Search for the cell housing the specified text and yield its [x, y] center coordinate. 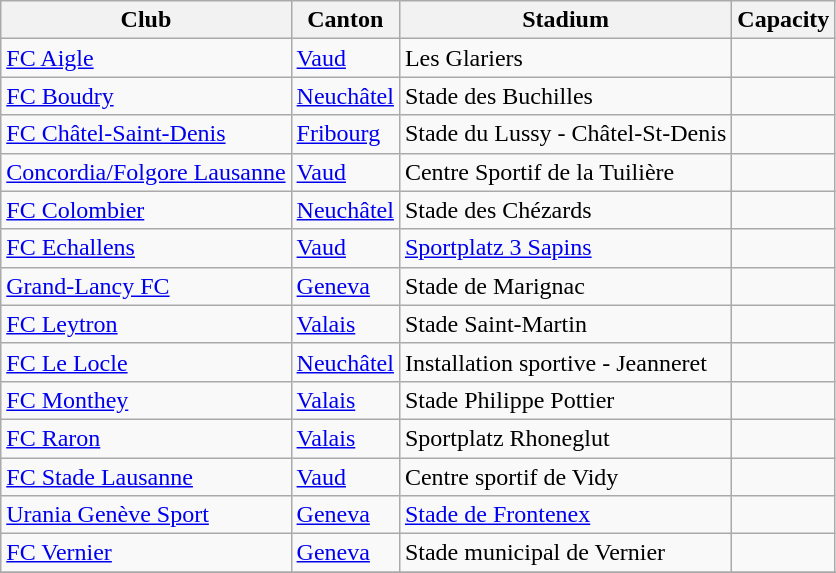
Club [146, 20]
Stadium [565, 20]
Stade des Buchilles [565, 96]
Stade Philippe Pottier [565, 400]
Grand-Lancy FC [146, 286]
Stade de Frontenex [565, 515]
Installation sportive - Jeanneret [565, 362]
FC Stade Lausanne [146, 477]
Les Glariers [565, 58]
Stade de Marignac [565, 286]
FC Aigle [146, 58]
Stade des Chézards [565, 210]
Stade municipal de Vernier [565, 553]
Canton [345, 20]
Stade Saint-Martin [565, 324]
FC Châtel-Saint-Denis [146, 134]
Stade du Lussy - Châtel-St-Denis [565, 134]
FC Le Locle [146, 362]
FC Colombier [146, 210]
Sportplatz Rhoneglut [565, 438]
Sportplatz 3 Sapins [565, 248]
Urania Genève Sport [146, 515]
Centre sportif de Vidy [565, 477]
Concordia/Folgore Lausanne [146, 172]
FC Monthey [146, 400]
Capacity [784, 20]
FC Raron [146, 438]
Centre Sportif de la Tuilière [565, 172]
FC Leytron [146, 324]
Fribourg [345, 134]
FC Boudry [146, 96]
FC Echallens [146, 248]
FC Vernier [146, 553]
